Extract the [x, y] coordinate from the center of the cell holding the provided text.  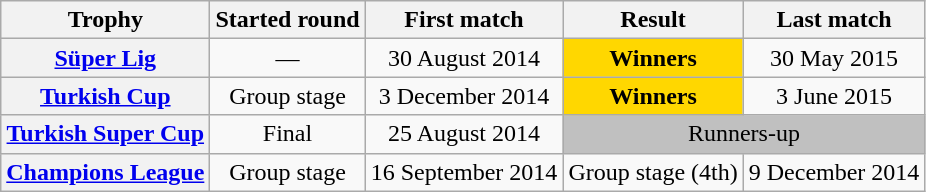
Final [288, 134]
9 December 2014 [834, 172]
3 December 2014 [464, 96]
16 September 2014 [464, 172]
Trophy [106, 20]
Runners-up [744, 134]
Süper Lig [106, 58]
30 May 2015 [834, 58]
Group stage (4th) [653, 172]
Last match [834, 20]
— [288, 58]
Turkish Super Cup [106, 134]
3 June 2015 [834, 96]
First match [464, 20]
30 August 2014 [464, 58]
Result [653, 20]
Started round [288, 20]
25 August 2014 [464, 134]
Turkish Cup [106, 96]
Champions League [106, 172]
